Capture the cell that displays the provided text and extract its [X, Y] central coordinate. 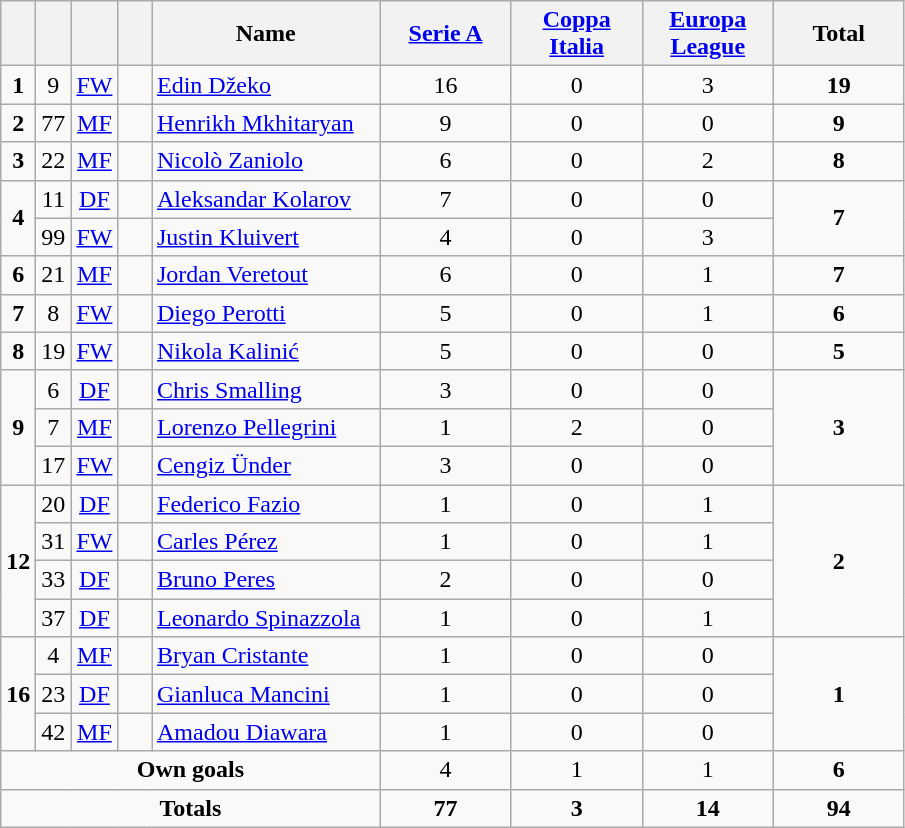
Amadou Diawara [266, 732]
Europa League [708, 34]
22 [54, 161]
Bruno Peres [266, 580]
99 [54, 237]
42 [54, 732]
21 [54, 275]
12 [18, 560]
Name [266, 34]
Total [838, 34]
31 [54, 542]
Justin Kluivert [266, 237]
33 [54, 580]
Federico Fazio [266, 503]
Diego Perotti [266, 313]
Aleksandar Kolarov [266, 199]
Carles Pérez [266, 542]
11 [54, 199]
37 [54, 618]
23 [54, 694]
Serie A [446, 34]
Totals [190, 808]
94 [838, 808]
Cengiz Ünder [266, 465]
Jordan Veretout [266, 275]
Lorenzo Pellegrini [266, 427]
Chris Smalling [266, 389]
Bryan Cristante [266, 656]
Coppa Italia [576, 34]
Edin Džeko [266, 85]
Henrikh Mkhitaryan [266, 123]
17 [54, 465]
Own goals [190, 770]
Gianluca Mancini [266, 694]
Nikola Kalinić [266, 351]
20 [54, 503]
Leonardo Spinazzola [266, 618]
Nicolò Zaniolo [266, 161]
14 [708, 808]
